Pinpoint the cell where the given text exists, returning its [X, Y] midpoint coordinate. 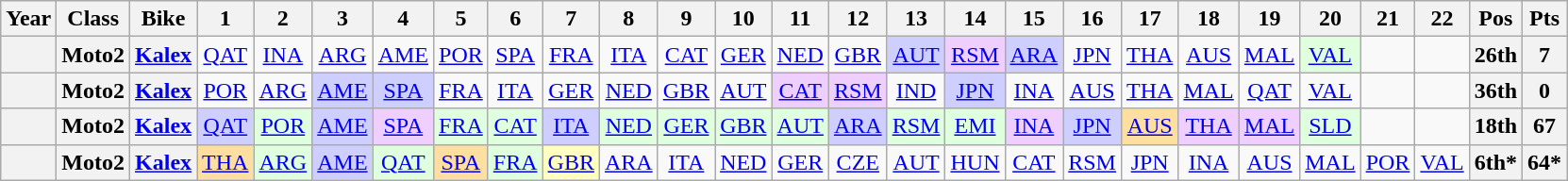
13 [916, 19]
11 [800, 19]
6th* [1495, 162]
HUN [976, 162]
4 [403, 19]
6 [515, 19]
64* [1545, 162]
CZE [858, 162]
Bike [164, 19]
14 [976, 19]
5 [461, 19]
21 [1388, 19]
SLD [1330, 126]
17 [1149, 19]
18th [1495, 126]
22 [1442, 19]
Pts [1545, 19]
2 [283, 19]
EMI [976, 126]
26th [1495, 55]
16 [1093, 19]
67 [1545, 126]
10 [743, 19]
IND [916, 90]
Pos [1495, 19]
20 [1330, 19]
9 [686, 19]
19 [1269, 19]
Class [93, 19]
Year [28, 19]
3 [342, 19]
15 [1034, 19]
0 [1545, 90]
12 [858, 19]
1 [225, 19]
18 [1209, 19]
8 [628, 19]
36th [1495, 90]
